Provide the (X, Y) coordinate of the cell's center where the given text is located.  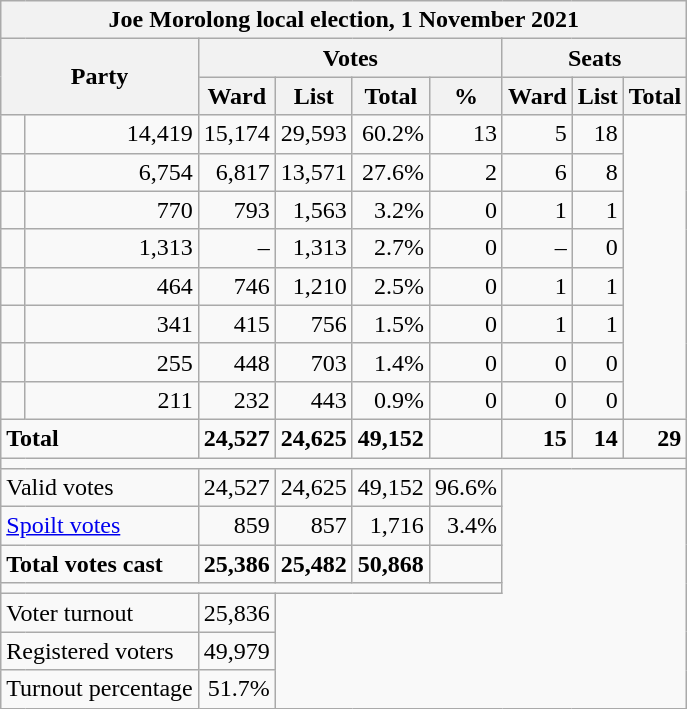
49,979 (236, 651)
255 (112, 362)
5 (537, 134)
25,482 (314, 564)
232 (236, 400)
Seats (594, 58)
27.6% (390, 172)
703 (314, 362)
Registered voters (100, 651)
448 (236, 362)
746 (236, 286)
6,754 (112, 172)
756 (314, 324)
Voter turnout (100, 613)
% (466, 96)
1,716 (390, 526)
Turnout percentage (100, 689)
859 (236, 526)
50,868 (390, 564)
Spoilt votes (100, 526)
14 (598, 438)
793 (236, 210)
0.9% (390, 400)
857 (314, 526)
6,817 (236, 172)
51.7% (236, 689)
15 (537, 438)
211 (112, 400)
13,571 (314, 172)
Valid votes (100, 488)
341 (112, 324)
Total votes cast (100, 564)
14,419 (112, 134)
1,210 (314, 286)
Joe Morolong local election, 1 November 2021 (344, 20)
15,174 (236, 134)
2 (466, 172)
3.4% (466, 526)
Votes (350, 58)
6 (537, 172)
29 (655, 438)
2.7% (390, 248)
18 (598, 134)
60.2% (390, 134)
415 (236, 324)
29,593 (314, 134)
1,563 (314, 210)
2.5% (390, 286)
443 (314, 400)
770 (112, 210)
13 (466, 134)
25,386 (236, 564)
25,836 (236, 613)
Party (100, 77)
464 (112, 286)
1.4% (390, 362)
8 (598, 172)
1.5% (390, 324)
3.2% (390, 210)
96.6% (466, 488)
